Detect which cell encompasses the target text, then output its [x, y] center coordinate. 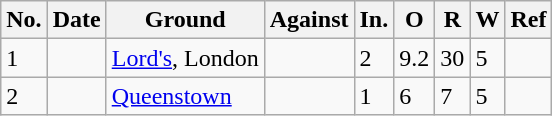
O [414, 20]
W [488, 20]
Queenstown [185, 96]
In. [374, 20]
Against [309, 20]
6 [414, 96]
7 [452, 96]
No. [24, 20]
R [452, 20]
Ground [185, 20]
9.2 [414, 58]
Lord's, London [185, 58]
30 [452, 58]
Date [76, 20]
Ref [528, 20]
